From the cell containing the given text, extract its center point as [X, Y] coordinate. 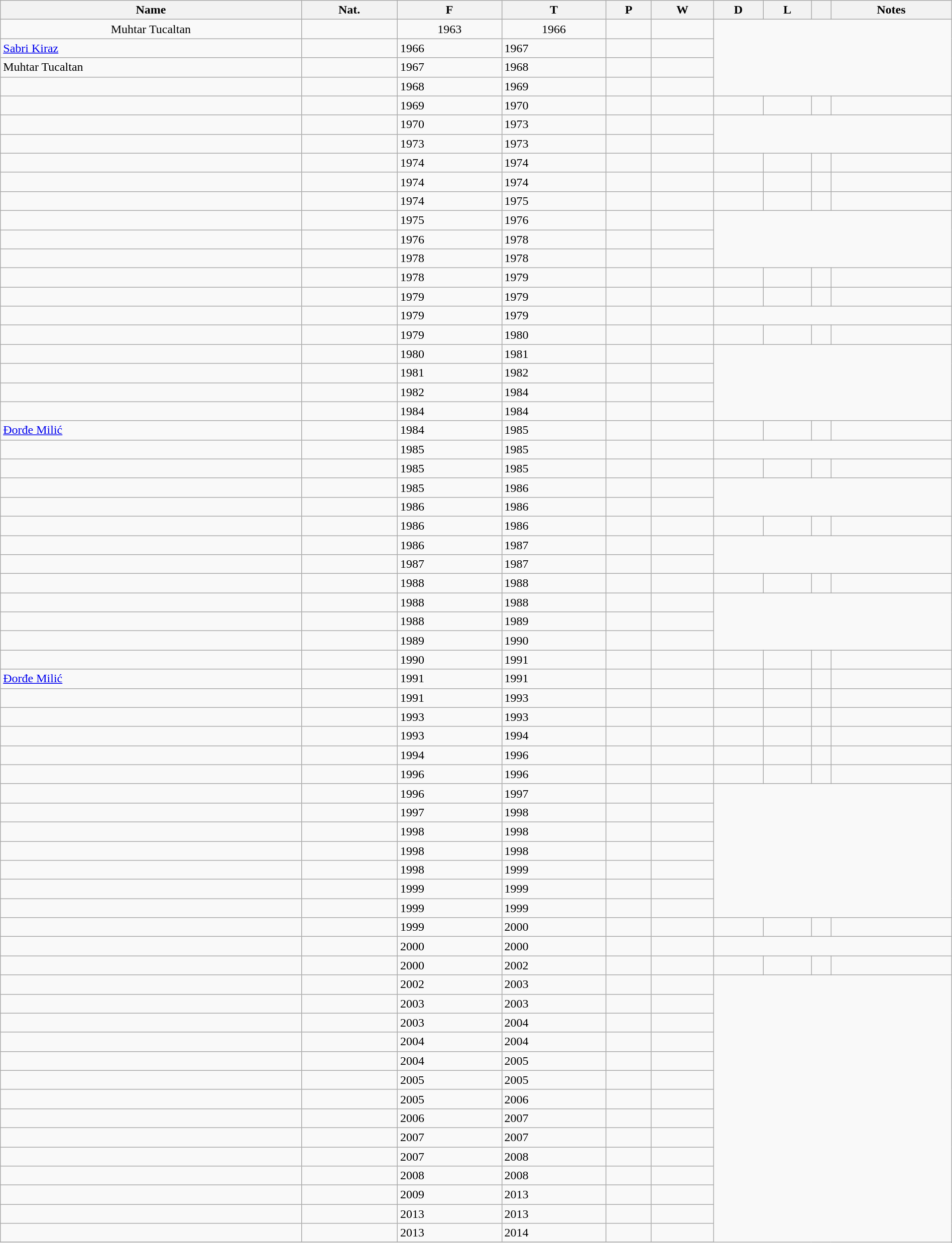
Notes [892, 10]
F [449, 10]
P [629, 10]
2009 [449, 1195]
Name [151, 10]
Sabri Kiraz [151, 48]
2014 [554, 1233]
1963 [449, 29]
T [554, 10]
D [739, 10]
L [787, 10]
Nat. [349, 10]
W [682, 10]
